Pinpoint the cell where the given text exists, returning its (x, y) midpoint coordinate. 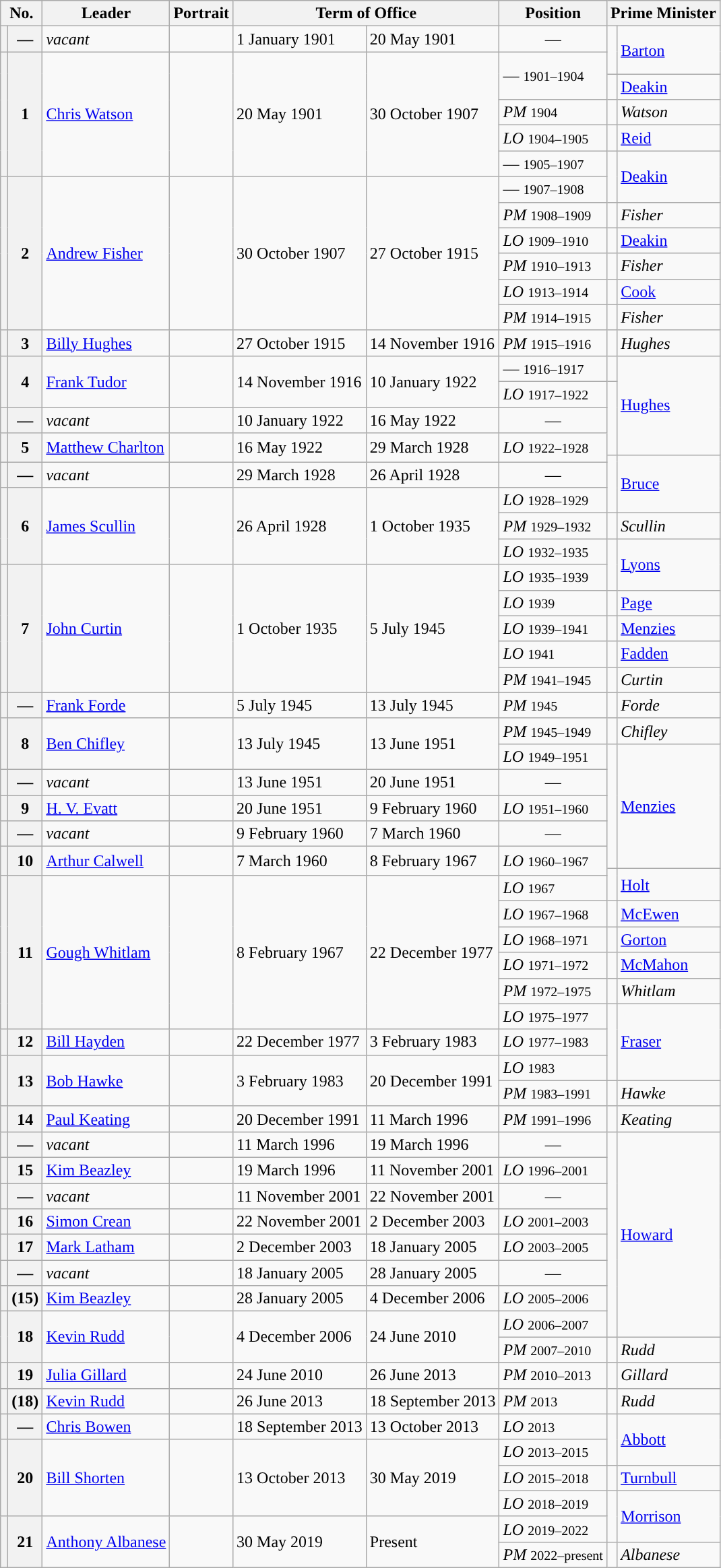
Gough Whitlam (106, 952)
PM 1991–1996 (553, 1119)
Arthur Calwell (106, 861)
7 (26, 628)
9 (26, 808)
Howard (668, 1234)
PM 2013 (553, 1401)
4 (26, 381)
Keating (668, 1119)
Forde (668, 705)
PM 1914–1915 (553, 317)
Gorton (668, 940)
LO 1951–1960 (553, 808)
— 1916–1917 (553, 368)
PM 1908–1909 (553, 215)
LO 1941 (553, 654)
Cook (668, 292)
LO 1949–1951 (553, 756)
PM 1945–1949 (553, 731)
Watson (668, 112)
Matthew Charlton (106, 447)
LO 1983 (553, 1068)
Albanese (668, 1555)
LO 1967 (553, 888)
Mark Latham (106, 1247)
8 (26, 744)
Anthony Albanese (106, 1542)
Whitlam (668, 991)
Frank Forde (106, 705)
PM 1972–1975 (553, 991)
Bruce (668, 484)
PM 1915–1916 (553, 343)
Scullin (668, 526)
Portrait (201, 13)
LO 2015–2018 (553, 1478)
— 1905–1907 (553, 164)
Billy Hughes (106, 343)
LO 1939 (553, 603)
LO 1968–1971 (553, 940)
LO 1928–1929 (553, 500)
H. V. Evatt (106, 808)
LO 1932–1935 (553, 552)
LO 1960–1967 (553, 861)
Frank Tudor (106, 381)
12 (26, 1042)
Curtin (668, 680)
LO 2018–2019 (553, 1503)
Fraser (668, 1042)
Simon Crean (106, 1222)
6 (26, 526)
LO 1977–1983 (553, 1042)
McEwen (668, 914)
Present (433, 1542)
LO 1904–1905 (553, 138)
Term of Office (367, 13)
5 (26, 447)
3 (26, 343)
18 (26, 1337)
LO 1967–1968 (553, 914)
Abbott (668, 1439)
PM 2007–2010 (553, 1350)
Leader (106, 13)
(15) (26, 1299)
(18) (26, 1401)
1 (26, 115)
No. (22, 13)
LO 2019–2022 (553, 1529)
PM 1910–1913 (553, 266)
LO 2005–2006 (553, 1299)
11 (26, 952)
— 1901–1904 (553, 75)
13 (26, 1080)
Chris Bowen (106, 1427)
Morrison (668, 1516)
Chris Watson (106, 115)
Page (668, 603)
PM 1929–1932 (553, 526)
15 (26, 1170)
LO 2013–2015 (553, 1452)
James Scullin (106, 526)
Reid (668, 138)
LO 1917–1922 (553, 394)
20 (26, 1478)
PM 2022–present (553, 1555)
Holt (668, 884)
McMahon (668, 965)
LO 1996–2001 (553, 1170)
19 (26, 1375)
10 (26, 861)
LO 1922–1928 (553, 447)
Lyons (668, 564)
LO 2013 (553, 1427)
Chifley (668, 731)
LO 1975–1977 (553, 1016)
LO 2006–2007 (553, 1324)
Prime Minister (663, 13)
Bill Hayden (106, 1042)
John Curtin (106, 628)
21 (26, 1542)
Hawke (668, 1093)
LO 1971–1972 (553, 965)
Barton (668, 50)
2 (26, 253)
PM 1983–1991 (553, 1093)
Position (553, 13)
LO 1909–1910 (553, 240)
— 1907–1908 (553, 189)
PM 2010–2013 (553, 1375)
Bill Shorten (106, 1478)
Fadden (668, 654)
Andrew Fisher (106, 253)
LO 1939–1941 (553, 628)
14 (26, 1119)
PM 1941–1945 (553, 680)
PM 1904 (553, 112)
Bob Hawke (106, 1080)
LO 2001–2003 (553, 1222)
LO 1913–1914 (553, 292)
Turnbull (668, 1478)
LO 1935–1939 (553, 577)
Gillard (668, 1375)
1 January 1901 (300, 39)
Julia Gillard (106, 1375)
Paul Keating (106, 1119)
16 (26, 1222)
LO 2003–2005 (553, 1247)
PM 1945 (553, 705)
17 (26, 1247)
Ben Chifley (106, 744)
